Scan for the cell matching the given text and deliver its (X, Y) coordinate at center. 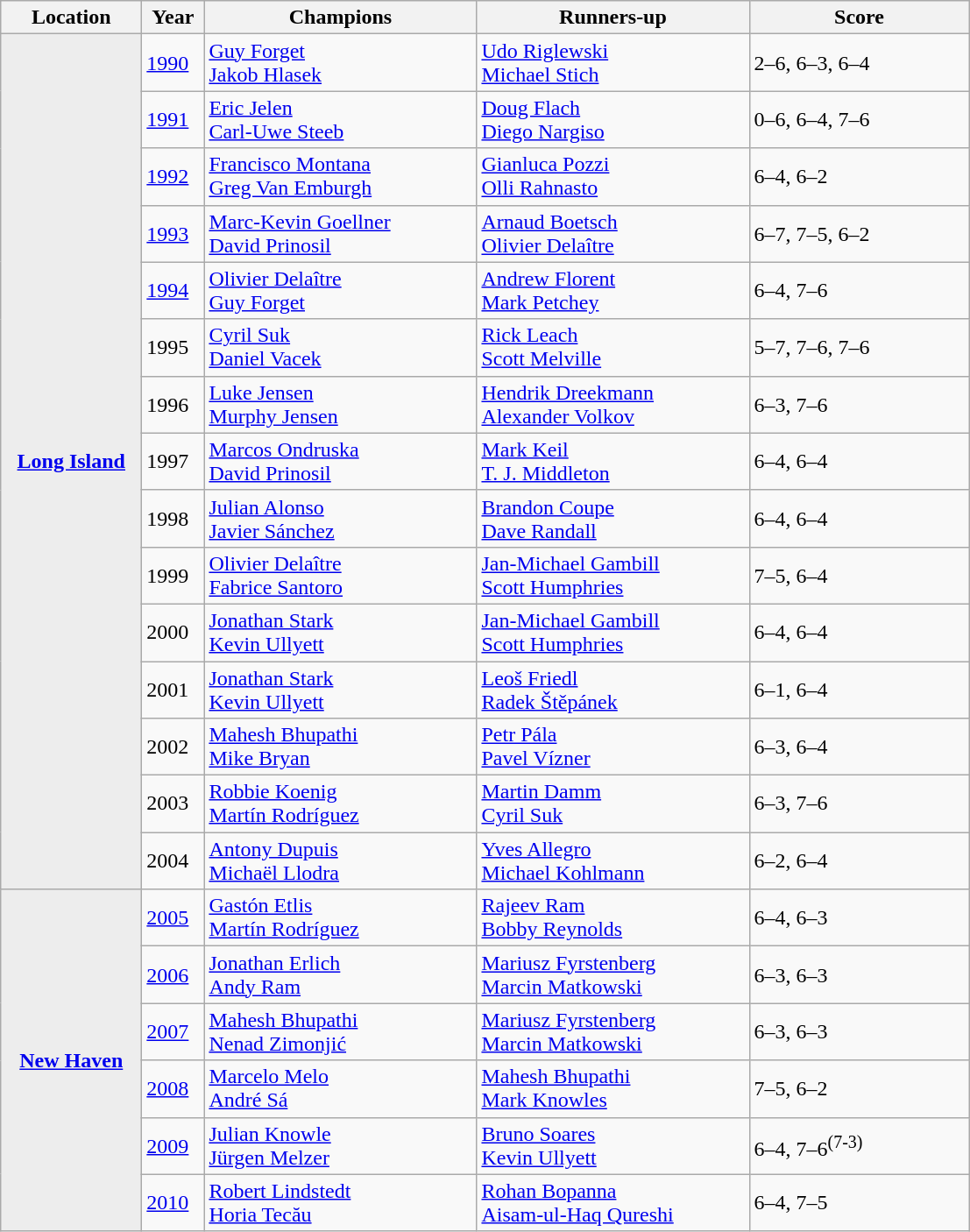
Mahesh Bhupathi Nenad Zimonjić (340, 1032)
Long Island (72, 462)
Year (173, 18)
Jonathan Erlich Andy Ram (340, 974)
Gastón Etlis Martín Rodríguez (340, 918)
New Haven (72, 1060)
2–6, 6–3, 6–4 (859, 63)
Mark Keil T. J. Middleton (613, 461)
Yves Allegro Michael Kohlmann (613, 860)
2002 (173, 747)
2009 (173, 1146)
Gianluca Pozzi Olli Rahnasto (613, 177)
1999 (173, 575)
Petr Pála Pavel Vízner (613, 747)
Bruno Soares Kevin Ullyett (613, 1146)
7–5, 6–4 (859, 575)
6–2, 6–4 (859, 860)
6–4, 7–6(7-3) (859, 1146)
6–4, 7–5 (859, 1202)
Arnaud Boetsch Olivier Delaître (613, 233)
Hendrik Dreekmann Alexander Volkov (613, 405)
Olivier Delaître Guy Forget (340, 291)
Francisco Montana Greg Van Emburgh (340, 177)
2010 (173, 1202)
Brandon Coupe Dave Randall (613, 519)
1996 (173, 405)
5–7, 7–6, 7–6 (859, 347)
1997 (173, 461)
Location (72, 18)
6–4, 6–2 (859, 177)
Udo Riglewski Michael Stich (613, 63)
Luke Jensen Murphy Jensen (340, 405)
1991 (173, 119)
Olivier Delaître Fabrice Santoro (340, 575)
Julian Knowle Jürgen Melzer (340, 1146)
Marcos Ondruska David Prinosil (340, 461)
Cyril Suk Daniel Vacek (340, 347)
Marcelo Melo André Sá (340, 1088)
Julian Alonso Javier Sánchez (340, 519)
2008 (173, 1088)
6–4, 6–3 (859, 918)
Doug Flach Diego Nargiso (613, 119)
Andrew Florent Mark Petchey (613, 291)
1994 (173, 291)
1990 (173, 63)
6–1, 6–4 (859, 689)
Guy Forget Jakob Hlasek (340, 63)
2003 (173, 804)
Martin Damm Cyril Suk (613, 804)
Score (859, 18)
Marc-Kevin Goellner David Prinosil (340, 233)
2001 (173, 689)
Rohan Bopanna Aisam-ul-Haq Qureshi (613, 1202)
Robbie Koenig Martín Rodríguez (340, 804)
1993 (173, 233)
Mahesh Bhupathi Mark Knowles (613, 1088)
Champions (340, 18)
0–6, 6–4, 7–6 (859, 119)
2000 (173, 633)
2005 (173, 918)
Antony Dupuis Michaël Llodra (340, 860)
Rick Leach Scott Melville (613, 347)
2007 (173, 1032)
2004 (173, 860)
6–7, 7–5, 6–2 (859, 233)
7–5, 6–2 (859, 1088)
6–3, 6–4 (859, 747)
Robert Lindstedt Horia Tecău (340, 1202)
Runners-up (613, 18)
6–4, 7–6 (859, 291)
1998 (173, 519)
Rajeev Ram Bobby Reynolds (613, 918)
Mahesh Bhupathi Mike Bryan (340, 747)
Leoš Friedl Radek Štěpánek (613, 689)
Eric Jelen Carl-Uwe Steeb (340, 119)
1992 (173, 177)
2006 (173, 974)
1995 (173, 347)
